Scan for the cell matching the given text and deliver its (X, Y) coordinate at center. 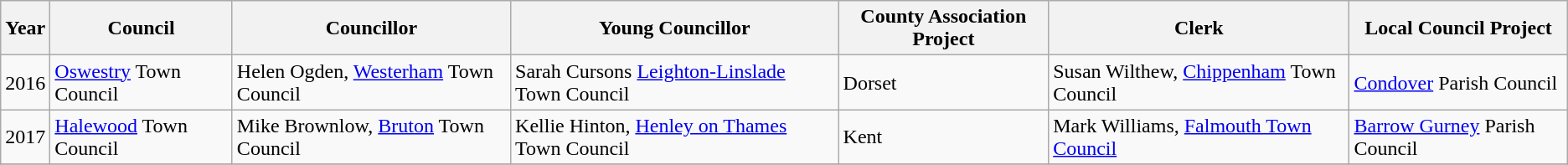
Mark Williams, Falmouth Town Council (1199, 137)
Halewood Town Council (142, 137)
Susan Wilthew, Chippenham Town Council (1199, 82)
Kellie Hinton, Henley on Thames Town Council (675, 137)
Kent (943, 137)
Councillor (371, 28)
Local Council Project (1458, 28)
Council (142, 28)
Clerk (1199, 28)
Young Councillor (675, 28)
Condover Parish Council (1458, 82)
Mike Brownlow, Bruton Town Council (371, 137)
Year (25, 28)
2017 (25, 137)
Sarah Cursons Leighton-Linslade Town Council (675, 82)
Oswestry Town Council (142, 82)
County Association Project (943, 28)
Helen Ogden, Westerham Town Council (371, 82)
Barrow Gurney Parish Council (1458, 137)
2016 (25, 82)
Dorset (943, 82)
